For the text-containing cell, return its midpoint in [X, Y] coordinate format. 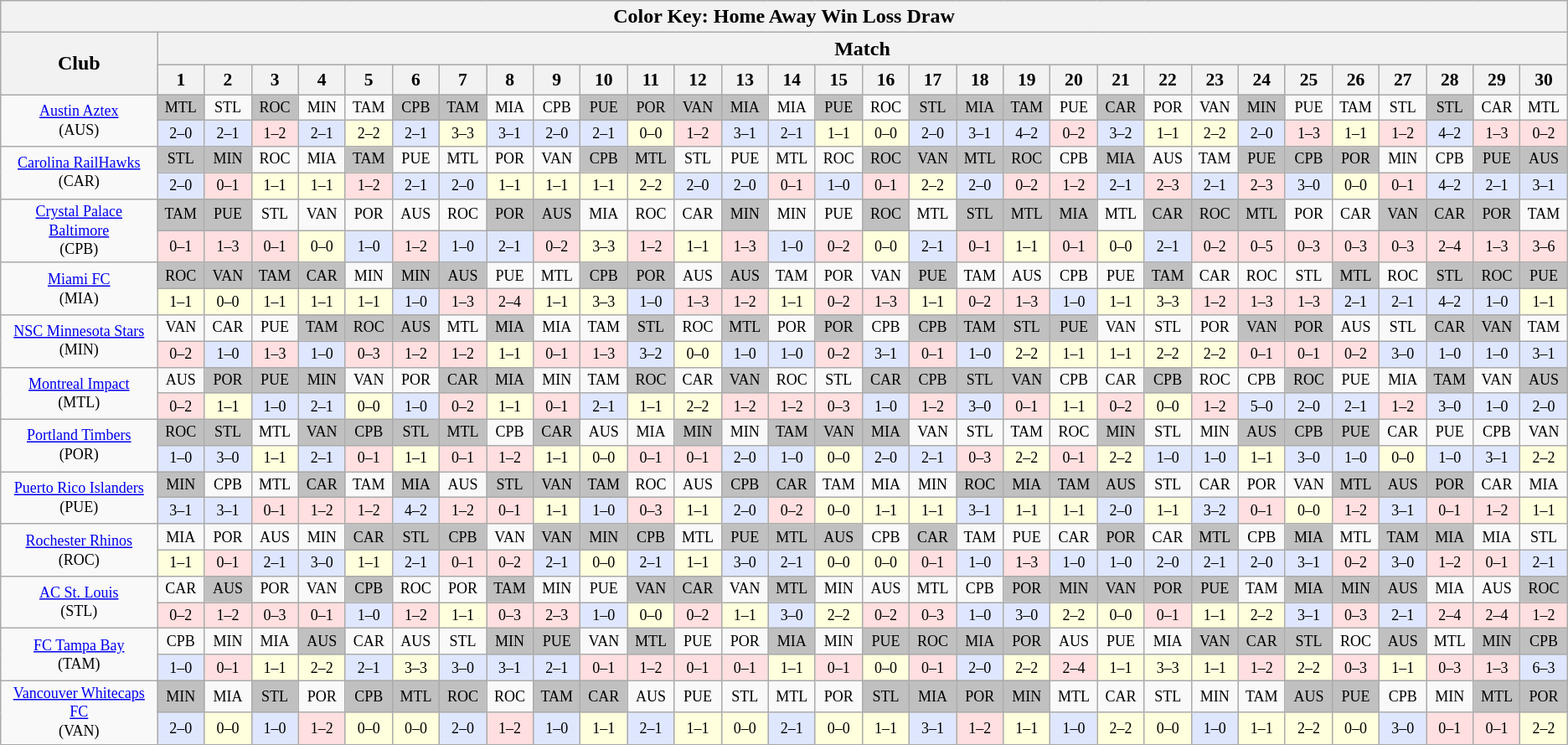
Rochester Rhinos(ROC) [79, 550]
27 [1403, 80]
15 [838, 80]
3 [275, 80]
1 [181, 80]
19 [1027, 80]
Miami FC(MIA) [79, 288]
21 [1121, 80]
5 [369, 80]
Portland Timbers(POR) [79, 445]
3–6 [1544, 246]
18 [980, 80]
22 [1168, 80]
NSC Minnesota Stars(MIN) [79, 341]
Austin Aztex(AUS) [79, 120]
5–0 [1261, 406]
12 [698, 80]
29 [1497, 80]
Vancouver Whitecaps FC(VAN) [79, 712]
30 [1544, 80]
8 [510, 80]
20 [1074, 80]
17 [933, 80]
14 [792, 80]
26 [1356, 80]
28 [1450, 80]
10 [604, 80]
Crystal Palace Baltimore(CPB) [79, 230]
23 [1215, 80]
Club [79, 64]
2 [228, 80]
6–3 [1544, 667]
16 [885, 80]
7 [462, 80]
9 [557, 80]
11 [651, 80]
Color Key: Home Away Win Loss Draw [784, 17]
Carolina RailHawks(CAR) [79, 173]
Match [863, 49]
0–5 [1261, 246]
4 [322, 80]
24 [1261, 80]
Montreal Impact(MTL) [79, 393]
AC St. Louis(STL) [79, 602]
Puerto Rico Islanders(PUE) [79, 498]
FC Tampa Bay(TAM) [79, 654]
25 [1308, 80]
6 [415, 80]
13 [745, 80]
